Search for the cell housing the specified text and yield its [X, Y] center coordinate. 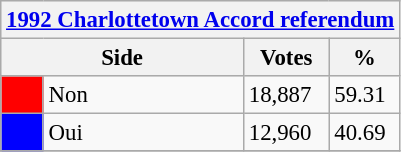
59.31 [364, 95]
12,960 [286, 133]
Side [122, 58]
18,887 [286, 95]
40.69 [364, 133]
Non [143, 95]
Oui [143, 133]
Votes [286, 58]
1992 Charlottetown Accord referendum [200, 20]
% [364, 58]
